Pinpoint the cell where the given text exists, returning its [x, y] midpoint coordinate. 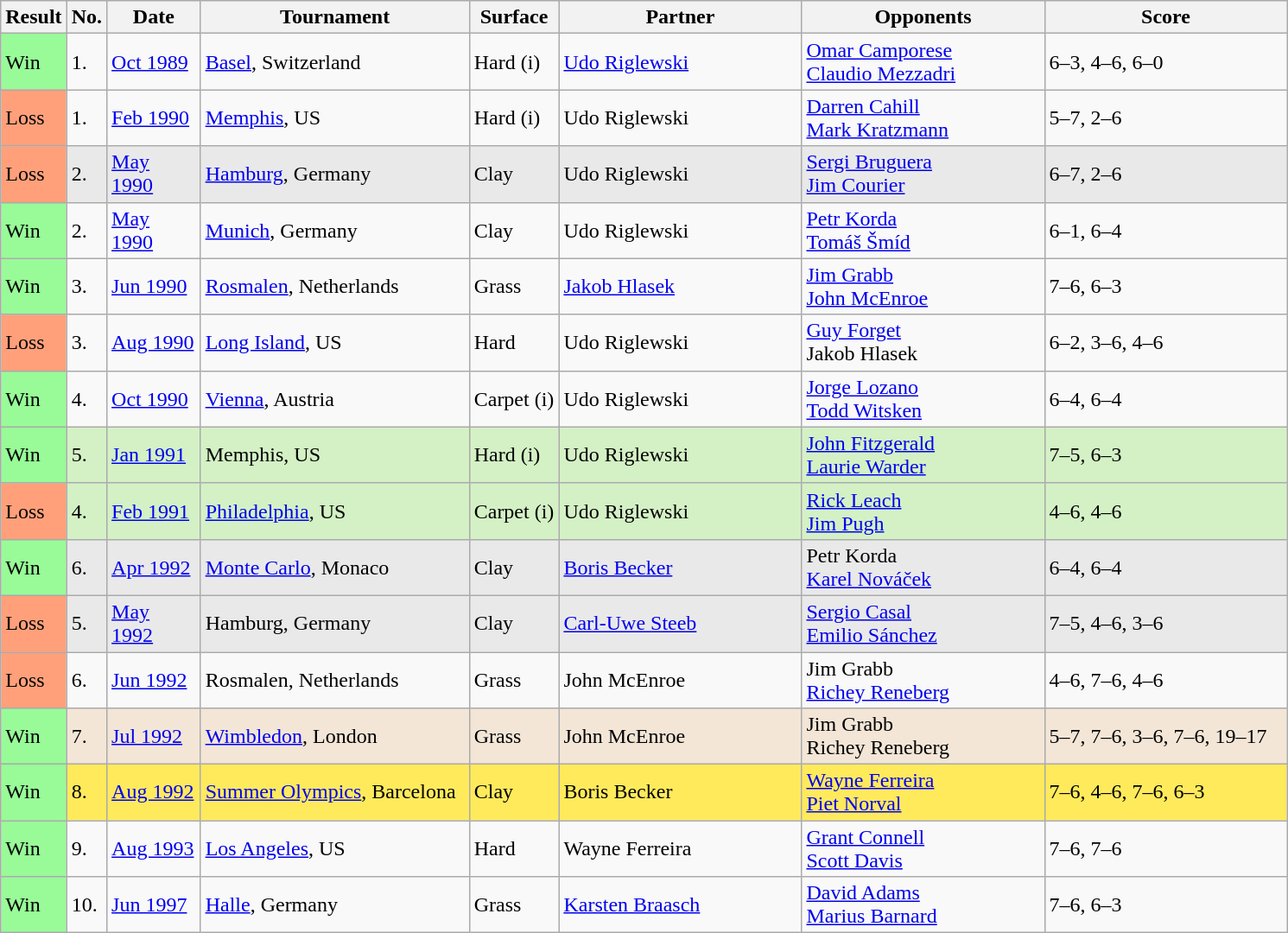
Jul 1992 [154, 736]
Jun 1997 [154, 905]
Aug 1992 [154, 793]
7–5, 6–3 [1166, 454]
Tournament [335, 17]
7–5, 4–6, 3–6 [1166, 624]
Munich, Germany [335, 230]
Carl-Uwe Steeb [681, 624]
Oct 1990 [154, 399]
Vienna, Austria [335, 399]
Grant Connell Scott Davis [923, 848]
9. [86, 848]
6–1, 6–4 [1166, 230]
5–7, 2–6 [1166, 117]
John Fitzgerald Laurie Warder [923, 454]
Jakob Hlasek [681, 287]
7. [86, 736]
6–3, 4–6, 6–0 [1166, 62]
David Adams Marius Barnard [923, 905]
7–6, 7–6 [1166, 848]
Oct 1989 [154, 62]
Result [34, 17]
Partner [681, 17]
Wimbledon, London [335, 736]
Opponents [923, 17]
Rick Leach Jim Pugh [923, 511]
May 1992 [154, 624]
Surface [514, 17]
5–7, 7–6, 3–6, 7–6, 19–17 [1166, 736]
Apr 1992 [154, 567]
Darren Cahill Mark Kratzmann [923, 117]
7–6, 4–6, 7–6, 6–3 [1166, 793]
Petr Korda Karel Nováček [923, 567]
Jim Grabb John McEnroe [923, 287]
Philadelphia, US [335, 511]
Petr Korda Tomáš Šmíd [923, 230]
6–7, 2–6 [1166, 175]
Jun 1992 [154, 679]
Long Island, US [335, 342]
Karsten Braasch [681, 905]
Summer Olympics, Barcelona [335, 793]
Sergio Casal Emilio Sánchez [923, 624]
Omar Camporese Claudio Mezzadri [923, 62]
Jun 1990 [154, 287]
4–6, 7–6, 4–6 [1166, 679]
Monte Carlo, Monaco [335, 567]
Date [154, 17]
Aug 1990 [154, 342]
No. [86, 17]
Score [1166, 17]
Guy Forget Jakob Hlasek [923, 342]
Jan 1991 [154, 454]
Feb 1991 [154, 511]
8. [86, 793]
Wayne Ferreira [681, 848]
4–6, 4–6 [1166, 511]
Halle, Germany [335, 905]
Basel, Switzerland [335, 62]
Jorge Lozano Todd Witsken [923, 399]
Los Angeles, US [335, 848]
Aug 1993 [154, 848]
Feb 1990 [154, 117]
Sergi Bruguera Jim Courier [923, 175]
Wayne Ferreira Piet Norval [923, 793]
6–2, 3–6, 4–6 [1166, 342]
10. [86, 905]
